Return (x, y) of the center of cell containing provided text 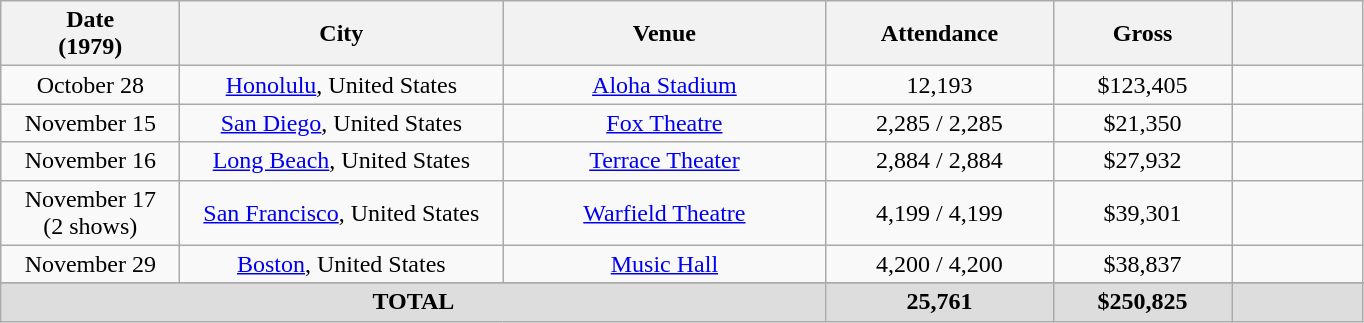
Long Beach, United States (342, 161)
Warfield Theatre (664, 212)
Music Hall (664, 264)
Attendance (940, 34)
$27,932 (1142, 161)
City (342, 34)
$123,405 (1142, 85)
$39,301 (1142, 212)
San Diego, United States (342, 123)
Boston, United States (342, 264)
2,884 / 2,884 (940, 161)
4,200 / 4,200 (940, 264)
Date(1979) (90, 34)
November 15 (90, 123)
TOTAL (414, 302)
$250,825 (1142, 302)
November 17(2 shows) (90, 212)
San Francisco, United States (342, 212)
$38,837 (1142, 264)
$21,350 (1142, 123)
25,761 (940, 302)
October 28 (90, 85)
November 29 (90, 264)
November 16 (90, 161)
Honolulu, United States (342, 85)
4,199 / 4,199 (940, 212)
Fox Theatre (664, 123)
Terrace Theater (664, 161)
2,285 / 2,285 (940, 123)
12,193 (940, 85)
Gross (1142, 34)
Aloha Stadium (664, 85)
Venue (664, 34)
